Locate the cell with the specified text and output its [x, y] center coordinate. 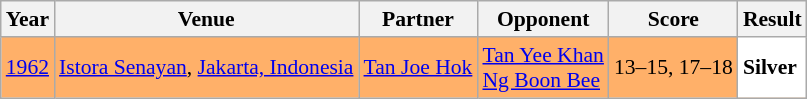
Tan Joe Hok [418, 68]
Silver [772, 68]
Year [28, 19]
Venue [206, 19]
Score [674, 19]
Istora Senayan, Jakarta, Indonesia [206, 68]
13–15, 17–18 [674, 68]
Opponent [543, 19]
Result [772, 19]
1962 [28, 68]
Partner [418, 19]
Tan Yee Khan Ng Boon Bee [543, 68]
